Locate the cell with the specified text and output its (X, Y) center coordinate. 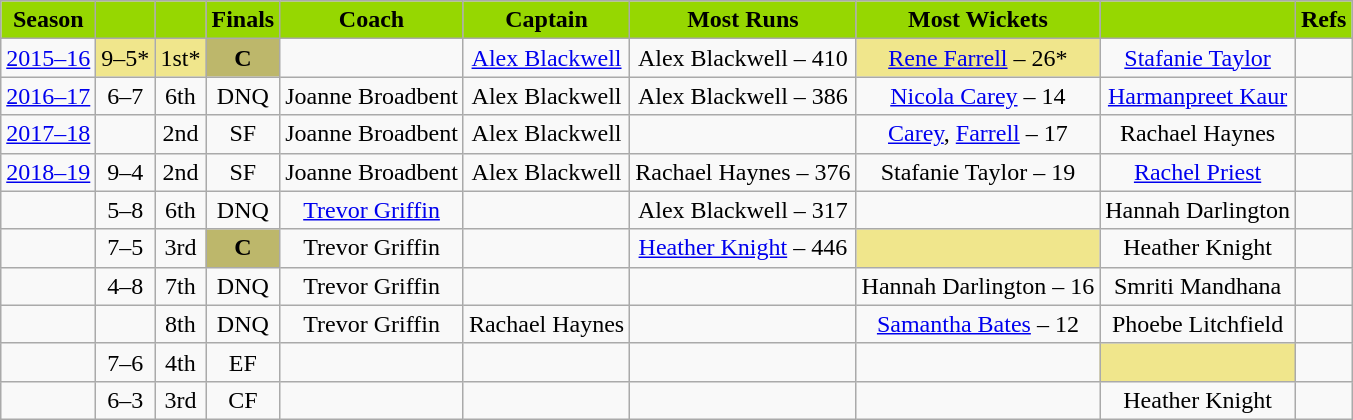
Harmanpreet Kaur (1198, 96)
Rachel Priest (1198, 172)
Stafanie Taylor – 19 (978, 172)
EF (243, 362)
Most Runs (743, 20)
6–7 (126, 96)
2018–19 (48, 172)
2015–16 (48, 58)
Heather Knight – 446 (743, 248)
6–3 (126, 400)
Carey, Farrell – 17 (978, 134)
Captain (546, 20)
9–4 (126, 172)
4–8 (126, 286)
Rachael Haynes – 376 (743, 172)
Refs (1323, 20)
2016–17 (48, 96)
Smriti Mandhana (1198, 286)
Alex Blackwell – 386 (743, 96)
Stafanie Taylor (1198, 58)
8th (180, 324)
Finals (243, 20)
7th (180, 286)
1st* (180, 58)
Alex Blackwell – 410 (743, 58)
Coach (372, 20)
Phoebe Litchfield (1198, 324)
Alex Blackwell – 317 (743, 210)
2017–18 (48, 134)
7–5 (126, 248)
Nicola Carey – 14 (978, 96)
7–6 (126, 362)
Most Wickets (978, 20)
Rene Farrell – 26* (978, 58)
9–5* (126, 58)
CF (243, 400)
5–8 (126, 210)
Season (48, 20)
Samantha Bates – 12 (978, 324)
4th (180, 362)
Hannah Darlington (1198, 210)
Hannah Darlington – 16 (978, 286)
